Provide the (x, y) coordinate of the cell's center where the given text is located.  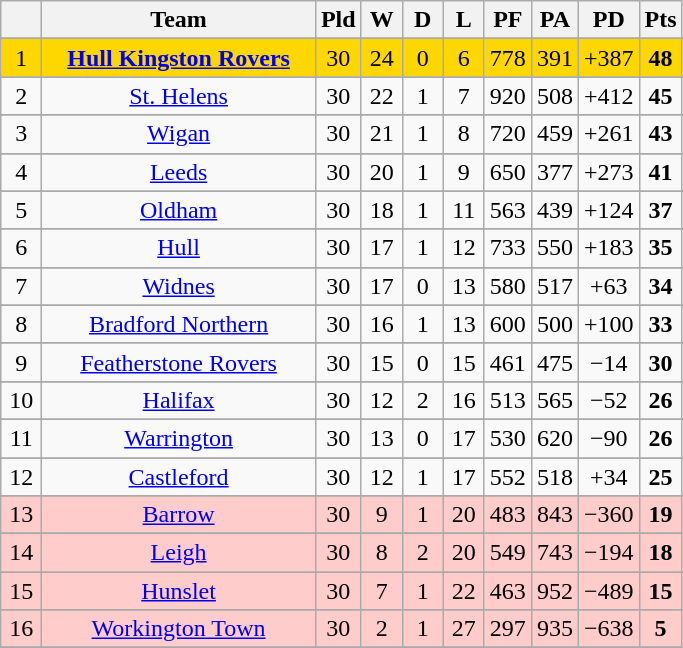
Pts (660, 20)
Leeds (179, 172)
+273 (608, 172)
+124 (608, 210)
24 (382, 58)
920 (508, 96)
21 (382, 134)
+412 (608, 96)
513 (508, 400)
14 (22, 553)
−194 (608, 553)
+100 (608, 324)
Widnes (179, 286)
D (422, 20)
35 (660, 248)
−14 (608, 362)
37 (660, 210)
500 (554, 324)
563 (508, 210)
3 (22, 134)
552 (508, 477)
720 (508, 134)
PD (608, 20)
Warrington (179, 438)
518 (554, 477)
461 (508, 362)
+34 (608, 477)
+63 (608, 286)
Team (179, 20)
PA (554, 20)
Featherstone Rovers (179, 362)
45 (660, 96)
−489 (608, 591)
St. Helens (179, 96)
549 (508, 553)
Wigan (179, 134)
Hunslet (179, 591)
620 (554, 438)
L (464, 20)
33 (660, 324)
Pld (338, 20)
935 (554, 629)
475 (554, 362)
297 (508, 629)
650 (508, 172)
−90 (608, 438)
−360 (608, 515)
43 (660, 134)
Oldham (179, 210)
+183 (608, 248)
W (382, 20)
Workington Town (179, 629)
Hull Kingston Rovers (179, 58)
952 (554, 591)
391 (554, 58)
Leigh (179, 553)
530 (508, 438)
−52 (608, 400)
−638 (608, 629)
34 (660, 286)
778 (508, 58)
Hull (179, 248)
4 (22, 172)
580 (508, 286)
27 (464, 629)
19 (660, 515)
565 (554, 400)
41 (660, 172)
Bradford Northern (179, 324)
550 (554, 248)
843 (554, 515)
483 (508, 515)
377 (554, 172)
25 (660, 477)
517 (554, 286)
+387 (608, 58)
439 (554, 210)
600 (508, 324)
733 (508, 248)
459 (554, 134)
48 (660, 58)
743 (554, 553)
Castleford (179, 477)
Halifax (179, 400)
10 (22, 400)
508 (554, 96)
Barrow (179, 515)
PF (508, 20)
463 (508, 591)
+261 (608, 134)
